Find where the given text appears and provide that cell's center as (X, Y) coordinate. 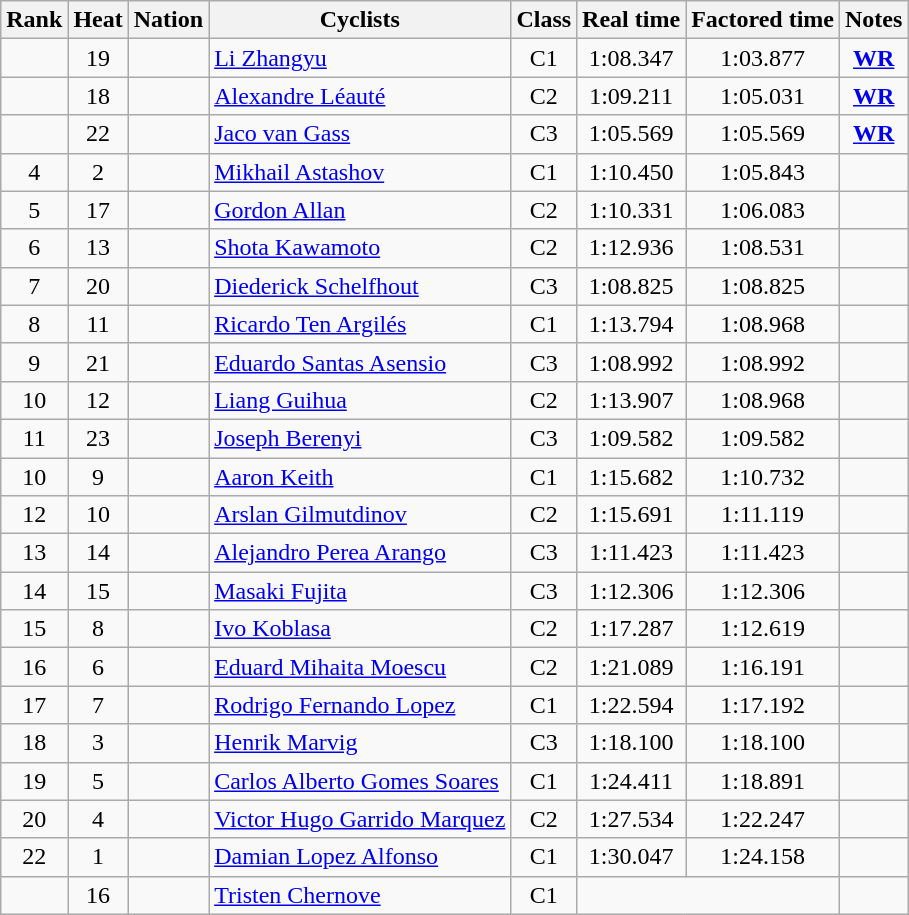
1:21.089 (632, 667)
21 (98, 362)
1:24.411 (632, 781)
Factored time (763, 20)
Victor Hugo Garrido Marquez (360, 819)
2 (98, 172)
1:16.191 (763, 667)
1:18.891 (763, 781)
Rodrigo Fernando Lopez (360, 705)
Real time (632, 20)
Ricardo Ten Argilés (360, 324)
1:12.619 (763, 629)
1:15.691 (632, 515)
1:08.347 (632, 58)
Arslan Gilmutdinov (360, 515)
1:17.192 (763, 705)
1:24.158 (763, 857)
Joseph Berenyi (360, 438)
1:13.794 (632, 324)
Class (544, 20)
1:10.732 (763, 477)
Ivo Koblasa (360, 629)
Diederick Schelfhout (360, 286)
1:12.936 (632, 248)
Shota Kawamoto (360, 248)
23 (98, 438)
1:13.907 (632, 400)
1:27.534 (632, 819)
Eduard Mihaita Moescu (360, 667)
1:03.877 (763, 58)
Aaron Keith (360, 477)
1:09.211 (632, 96)
Alejandro Perea Arango (360, 553)
1:05.843 (763, 172)
1:22.594 (632, 705)
Tristen Chernove (360, 895)
Mikhail Astashov (360, 172)
Damian Lopez Alfonso (360, 857)
Heat (98, 20)
1:06.083 (763, 210)
1 (98, 857)
Notes (874, 20)
Carlos Alberto Gomes Soares (360, 781)
Li Zhangyu (360, 58)
1:17.287 (632, 629)
Nation (168, 20)
Jaco van Gass (360, 134)
Masaki Fujita (360, 591)
3 (98, 743)
Liang Guihua (360, 400)
Cyclists (360, 20)
1:22.247 (763, 819)
1:05.031 (763, 96)
Rank (34, 20)
1:11.119 (763, 515)
Henrik Marvig (360, 743)
Gordon Allan (360, 210)
1:15.682 (632, 477)
Alexandre Léauté (360, 96)
Eduardo Santas Asensio (360, 362)
1:10.331 (632, 210)
1:10.450 (632, 172)
1:30.047 (632, 857)
1:08.531 (763, 248)
